Return (x, y) of the center of cell containing provided text 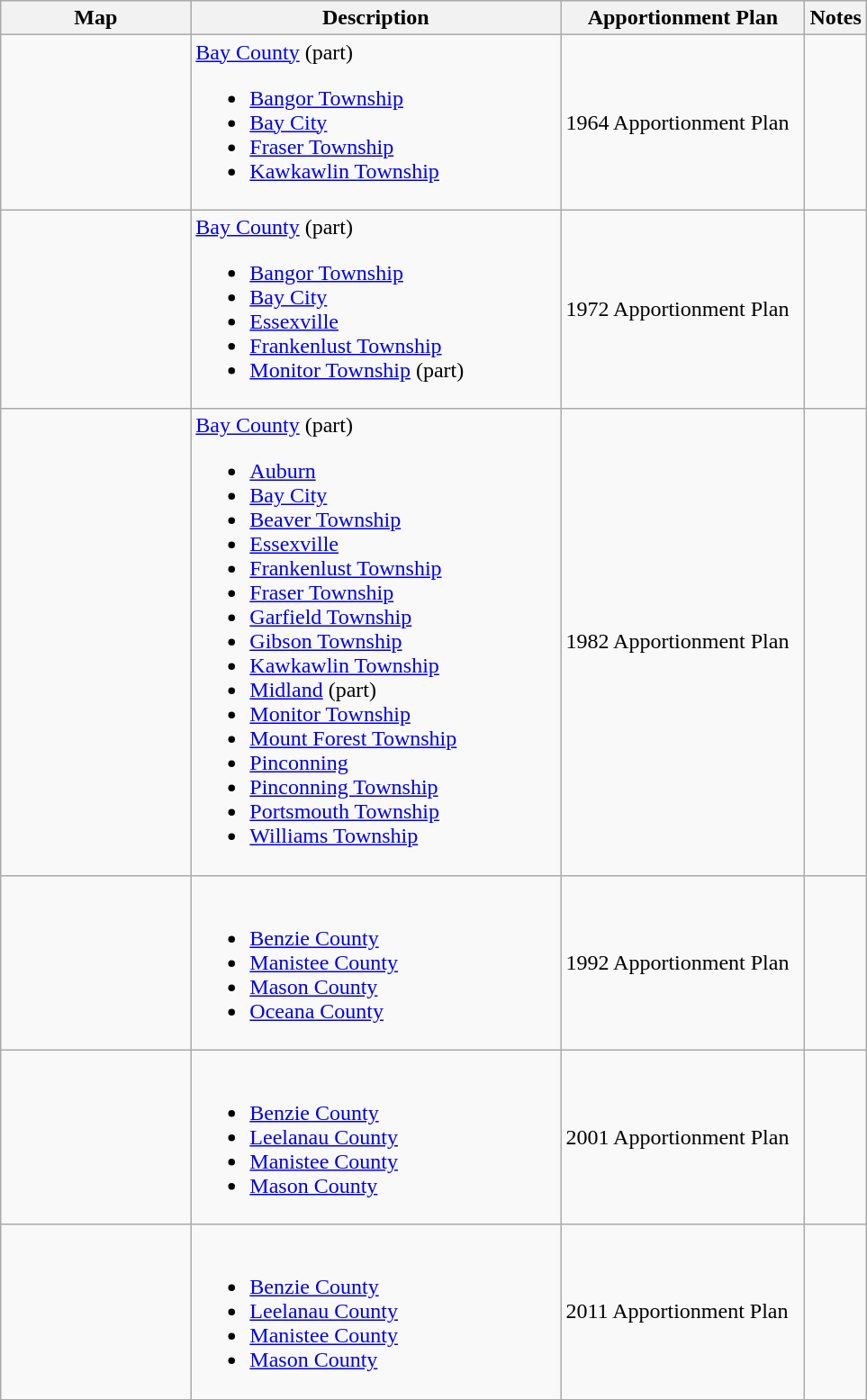
Bay County (part)Bangor TownshipBay CityFraser TownshipKawkawlin Township (376, 122)
2001 Apportionment Plan (682, 1137)
Apportionment Plan (682, 18)
1982 Apportionment Plan (682, 642)
Map (95, 18)
Description (376, 18)
2011 Apportionment Plan (682, 1312)
1972 Apportionment Plan (682, 310)
Bay County (part)Bangor TownshipBay CityEssexvilleFrankenlust TownshipMonitor Township (part) (376, 310)
Benzie CountyManistee CountyMason CountyOceana County (376, 962)
1964 Apportionment Plan (682, 122)
1992 Apportionment Plan (682, 962)
Notes (835, 18)
